Determine the [X, Y] coordinate at the center of the cell enclosing the given text.  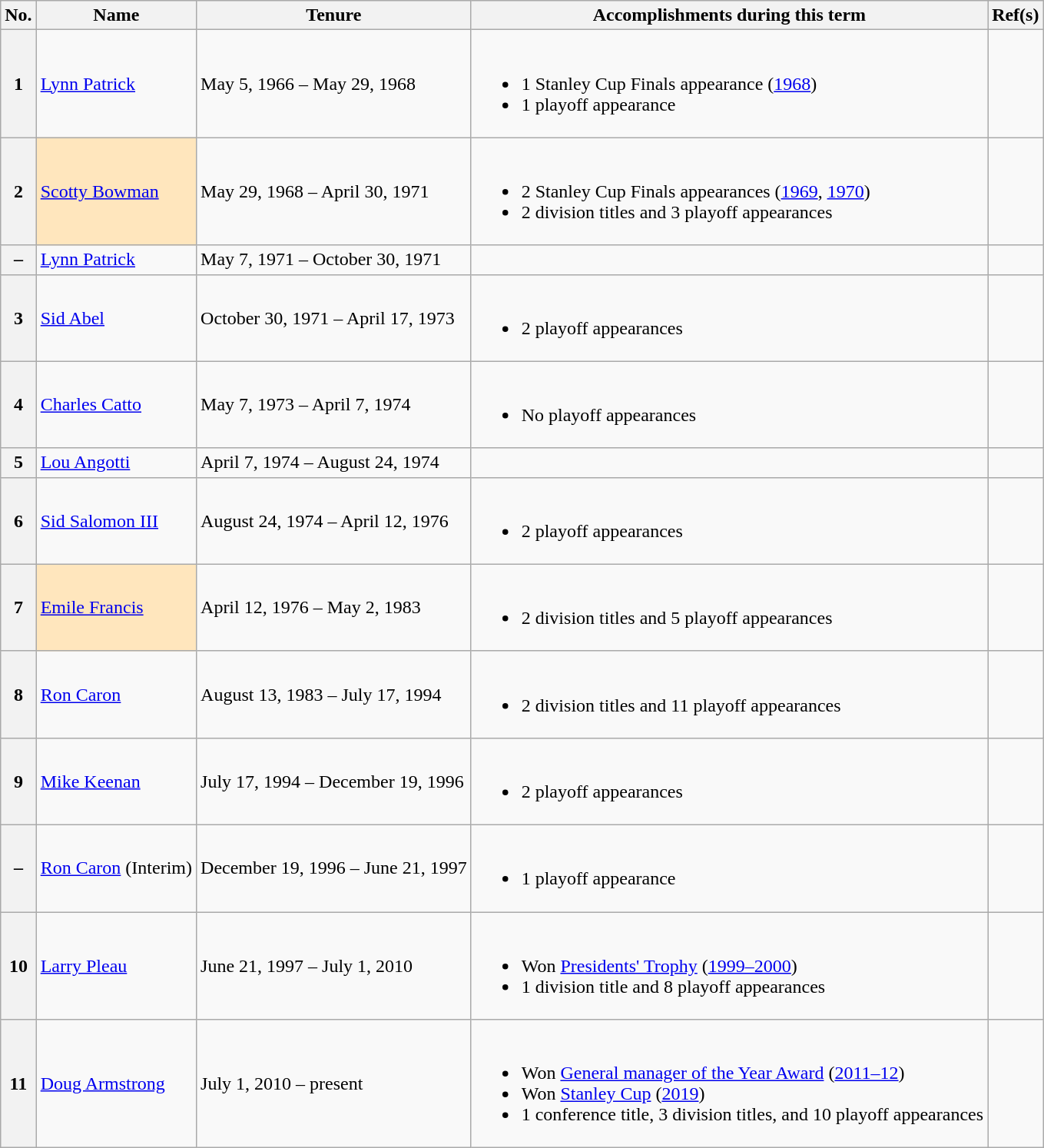
Ron Caron [116, 695]
Mike Keenan [116, 781]
2 [18, 191]
Ref(s) [1016, 15]
Sid Abel [116, 318]
April 12, 1976 – May 2, 1983 [334, 607]
June 21, 1997 – July 1, 2010 [334, 965]
May 29, 1968 – April 30, 1971 [334, 191]
5 [18, 463]
May 7, 1973 – April 7, 1974 [334, 404]
4 [18, 404]
Won Presidents' Trophy (1999–2000)1 division title and 8 playoff appearances [729, 965]
No. [18, 15]
1 playoff appearance [729, 868]
May 7, 1971 – October 30, 1971 [334, 260]
Doug Armstrong [116, 1083]
3 [18, 318]
July 17, 1994 – December 19, 1996 [334, 781]
Charles Catto [116, 404]
August 24, 1974 – April 12, 1976 [334, 521]
10 [18, 965]
1 [18, 84]
1 Stanley Cup Finals appearance (1968)1 playoff appearance [729, 84]
August 13, 1983 – July 17, 1994 [334, 695]
Scotty Bowman [116, 191]
9 [18, 781]
Larry Pleau [116, 965]
6 [18, 521]
No playoff appearances [729, 404]
2 division titles and 11 playoff appearances [729, 695]
2 division titles and 5 playoff appearances [729, 607]
December 19, 1996 – June 21, 1997 [334, 868]
Name [116, 15]
October 30, 1971 – April 17, 1973 [334, 318]
7 [18, 607]
Accomplishments during this term [729, 15]
Sid Salomon III [116, 521]
Tenure [334, 15]
April 7, 1974 – August 24, 1974 [334, 463]
May 5, 1966 – May 29, 1968 [334, 84]
Won General manager of the Year Award (2011–12)Won Stanley Cup (2019)1 conference title, 3 division titles, and 10 playoff appearances [729, 1083]
Lou Angotti [116, 463]
11 [18, 1083]
8 [18, 695]
Emile Francis [116, 607]
2 Stanley Cup Finals appearances (1969, 1970)2 division titles and 3 playoff appearances [729, 191]
July 1, 2010 – present [334, 1083]
Ron Caron (Interim) [116, 868]
